Provide the (X, Y) coordinate of the cell's center where the given text is located.  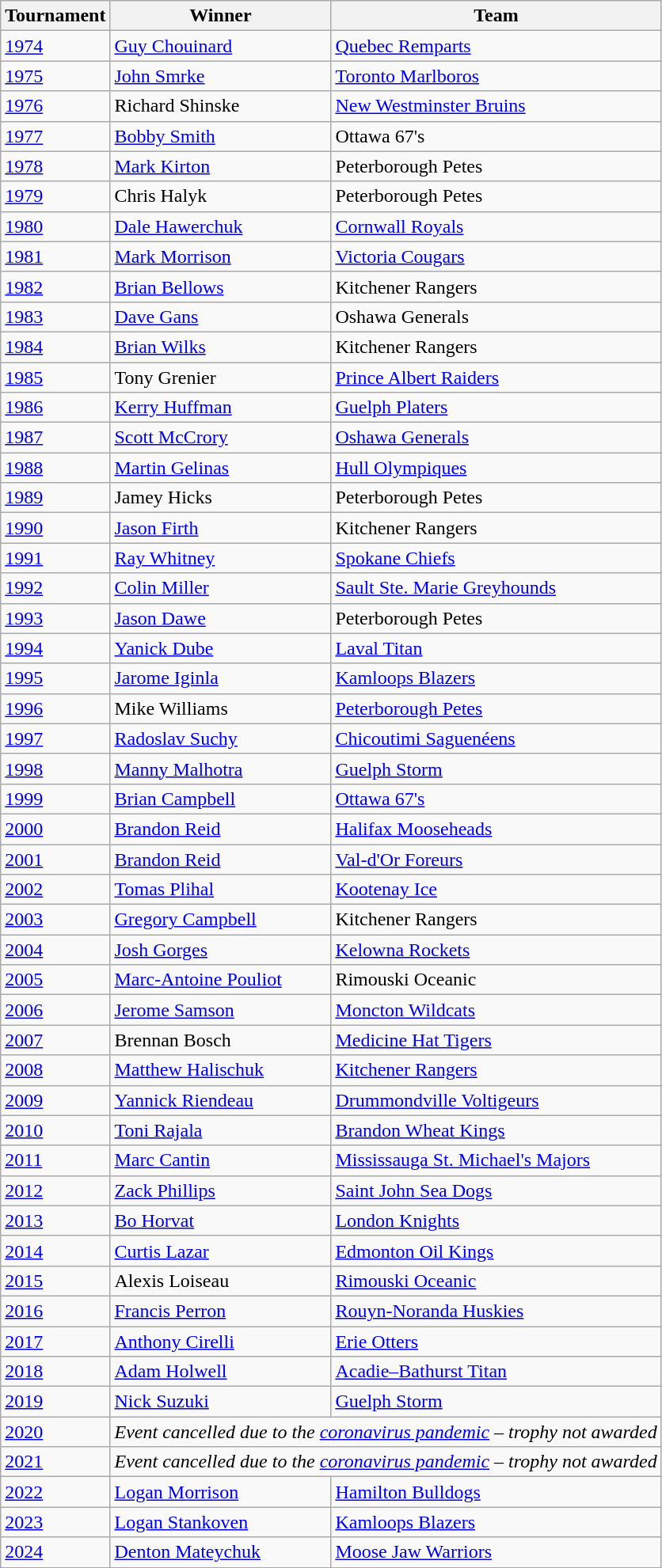
1995 (55, 678)
1974 (55, 46)
2010 (55, 1130)
Team (496, 16)
Colin Miller (220, 588)
Chicoutimi Saguenéens (496, 738)
London Knights (496, 1221)
Marc-Antoine Pouliot (220, 980)
Josh Gorges (220, 950)
2018 (55, 1372)
Mississauga St. Michael's Majors (496, 1160)
2012 (55, 1190)
Chris Halyk (220, 196)
1990 (55, 528)
Guelph Platers (496, 408)
1984 (55, 347)
Ray Whitney (220, 558)
Dave Gans (220, 317)
Medicine Hat Tigers (496, 1040)
1987 (55, 438)
Saint John Sea Dogs (496, 1190)
2004 (55, 950)
1998 (55, 769)
Moncton Wildcats (496, 1010)
Mark Morrison (220, 256)
Manny Malhotra (220, 769)
1999 (55, 799)
Tomas Plihal (220, 890)
2017 (55, 1342)
Val-d'Or Foreurs (496, 859)
Brandon Wheat Kings (496, 1130)
2020 (55, 1432)
Halifax Mooseheads (496, 829)
2000 (55, 829)
2008 (55, 1070)
1997 (55, 738)
Moose Jaw Warriors (496, 1552)
Jason Dawe (220, 618)
Logan Morrison (220, 1492)
2013 (55, 1221)
1996 (55, 708)
Hull Olympiques (496, 468)
1980 (55, 226)
Logan Stankoven (220, 1522)
1994 (55, 648)
Yanick Dube (220, 648)
Guy Chouinard (220, 46)
Mike Williams (220, 708)
Brian Campbell (220, 799)
2024 (55, 1552)
2022 (55, 1492)
Matthew Halischuk (220, 1070)
Richard Shinske (220, 106)
Edmonton Oil Kings (496, 1251)
Jason Firth (220, 528)
2023 (55, 1522)
Prince Albert Raiders (496, 378)
2016 (55, 1311)
Marc Cantin (220, 1160)
Toronto Marlboros (496, 76)
1986 (55, 408)
Alexis Loiseau (220, 1281)
Toni Rajala (220, 1130)
1976 (55, 106)
2006 (55, 1010)
1993 (55, 618)
Brian Wilks (220, 347)
Winner (220, 16)
2021 (55, 1462)
Jerome Samson (220, 1010)
Jamey Hicks (220, 498)
Adam Holwell (220, 1372)
1978 (55, 166)
1977 (55, 136)
Quebec Remparts (496, 46)
Sault Ste. Marie Greyhounds (496, 588)
Brennan Bosch (220, 1040)
2001 (55, 859)
Radoslav Suchy (220, 738)
Bobby Smith (220, 136)
2007 (55, 1040)
Kerry Huffman (220, 408)
1982 (55, 287)
2002 (55, 890)
Francis Perron (220, 1311)
1991 (55, 558)
2019 (55, 1402)
Bo Horvat (220, 1221)
Hamilton Bulldogs (496, 1492)
2014 (55, 1251)
Jarome Iginla (220, 678)
2011 (55, 1160)
Scott McCrory (220, 438)
Zack Phillips (220, 1190)
Martin Gelinas (220, 468)
1979 (55, 196)
Rouyn-Noranda Huskies (496, 1311)
New Westminster Bruins (496, 106)
1983 (55, 317)
Laval Titan (496, 648)
Tournament (55, 16)
Erie Otters (496, 1342)
Drummondville Voltigeurs (496, 1100)
Brian Bellows (220, 287)
Curtis Lazar (220, 1251)
1992 (55, 588)
John Smrke (220, 76)
1981 (55, 256)
1989 (55, 498)
2003 (55, 920)
Tony Grenier (220, 378)
1985 (55, 378)
Kootenay Ice (496, 890)
1988 (55, 468)
Gregory Campbell (220, 920)
Nick Suzuki (220, 1402)
Kelowna Rockets (496, 950)
2005 (55, 980)
1975 (55, 76)
Yannick Riendeau (220, 1100)
Dale Hawerchuk (220, 226)
Cornwall Royals (496, 226)
Denton Mateychuk (220, 1552)
Spokane Chiefs (496, 558)
Victoria Cougars (496, 256)
Mark Kirton (220, 166)
2009 (55, 1100)
Anthony Cirelli (220, 1342)
2015 (55, 1281)
Acadie–Bathurst Titan (496, 1372)
